Pinpoint the cell where the given text exists, returning its (X, Y) midpoint coordinate. 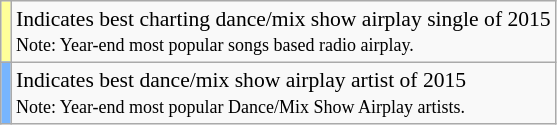
Indicates best charting dance/mix show airplay single of 2015 Note: Year-end most popular songs based radio airplay. (284, 32)
Indicates best dance/mix show airplay artist of 2015 Note: Year-end most popular Dance/Mix Show Airplay artists. (284, 92)
